Search for the cell housing the specified text and yield its (X, Y) center coordinate. 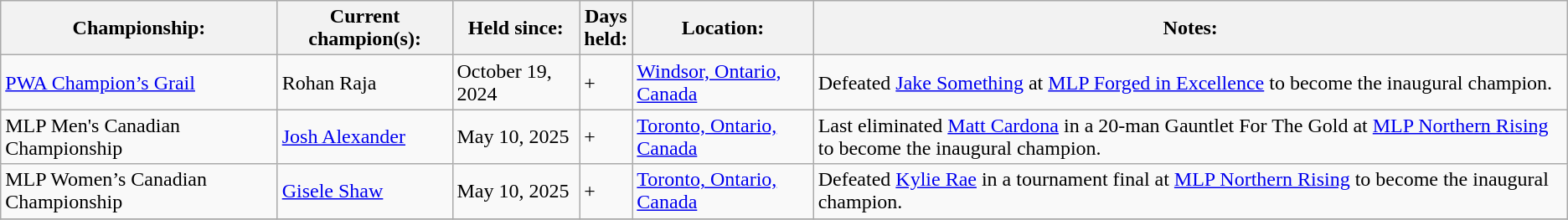
Notes: (1190, 28)
Daysheld: (606, 28)
Championship: (139, 28)
October 19, 2024 (516, 82)
Defeated Kylie Rae in a tournament final at MLP Northern Rising to become the inaugural champion. (1190, 191)
Last eliminated Matt Cardona in a 20-man Gauntlet For The Gold at MLP Northern Rising to become the inaugural champion. (1190, 137)
Defeated Jake Something at MLP Forged in Excellence to become the inaugural champion. (1190, 82)
Rohan Raja (365, 82)
MLP Women’s Canadian Championship (139, 191)
MLP Men's Canadian Championship (139, 137)
Josh Alexander (365, 137)
Gisele Shaw (365, 191)
Current champion(s): (365, 28)
Held since: (516, 28)
PWA Champion’s Grail (139, 82)
Windsor, Ontario, Canada (723, 82)
Location: (723, 28)
